Locate the cell with the specified text and output its [x, y] center coordinate. 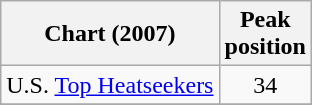
Peakposition [265, 34]
34 [265, 85]
U.S. Top Heatseekers [110, 85]
Chart (2007) [110, 34]
